Capture the cell that displays the provided text and extract its (X, Y) central coordinate. 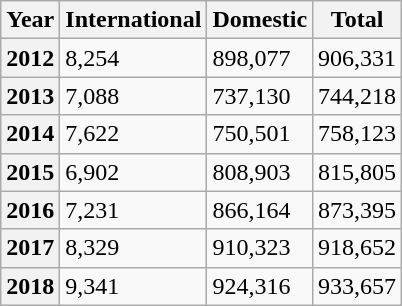
Year (30, 20)
2018 (30, 286)
2015 (30, 172)
2012 (30, 58)
906,331 (358, 58)
815,805 (358, 172)
2016 (30, 210)
866,164 (260, 210)
International (134, 20)
7,231 (134, 210)
2013 (30, 96)
750,501 (260, 134)
808,903 (260, 172)
918,652 (358, 248)
2014 (30, 134)
6,902 (134, 172)
8,254 (134, 58)
737,130 (260, 96)
744,218 (358, 96)
Domestic (260, 20)
910,323 (260, 248)
758,123 (358, 134)
9,341 (134, 286)
873,395 (358, 210)
8,329 (134, 248)
7,622 (134, 134)
7,088 (134, 96)
933,657 (358, 286)
898,077 (260, 58)
Total (358, 20)
924,316 (260, 286)
2017 (30, 248)
